Capture the cell that displays the provided text and extract its [x, y] central coordinate. 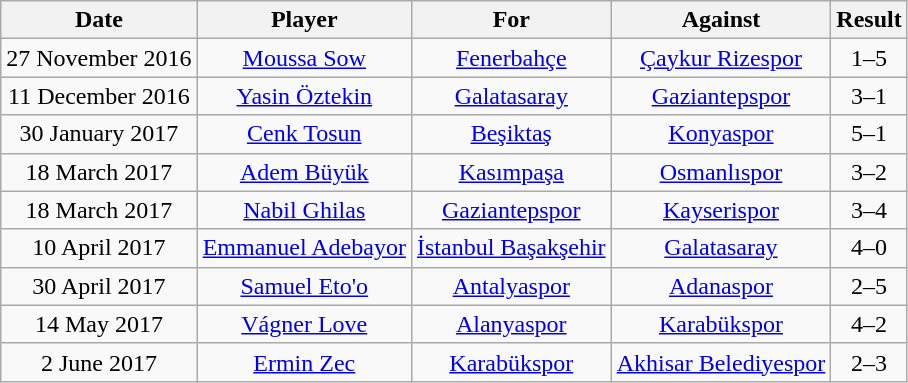
3–1 [869, 96]
30 January 2017 [99, 134]
Ermin Zec [304, 362]
27 November 2016 [99, 58]
Konyaspor [721, 134]
Adem Büyük [304, 172]
11 December 2016 [99, 96]
4–0 [869, 248]
1–5 [869, 58]
Vágner Love [304, 324]
2–3 [869, 362]
Date [99, 20]
14 May 2017 [99, 324]
3–4 [869, 210]
10 April 2017 [99, 248]
İstanbul Başakşehir [511, 248]
Antalyaspor [511, 286]
5–1 [869, 134]
Adanaspor [721, 286]
Kasımpaşa [511, 172]
3–2 [869, 172]
Yasin Öztekin [304, 96]
Osmanlıspor [721, 172]
Cenk Tosun [304, 134]
Samuel Eto'o [304, 286]
Player [304, 20]
Çaykur Rizespor [721, 58]
Fenerbahçe [511, 58]
2–5 [869, 286]
30 April 2017 [99, 286]
Against [721, 20]
Kayserispor [721, 210]
For [511, 20]
Moussa Sow [304, 58]
Emmanuel Adebayor [304, 248]
Result [869, 20]
4–2 [869, 324]
Alanyaspor [511, 324]
2 June 2017 [99, 362]
Nabil Ghilas [304, 210]
Akhisar Belediyespor [721, 362]
Beşiktaş [511, 134]
